Determine the [X, Y] coordinate at the center of the cell enclosing the given text.  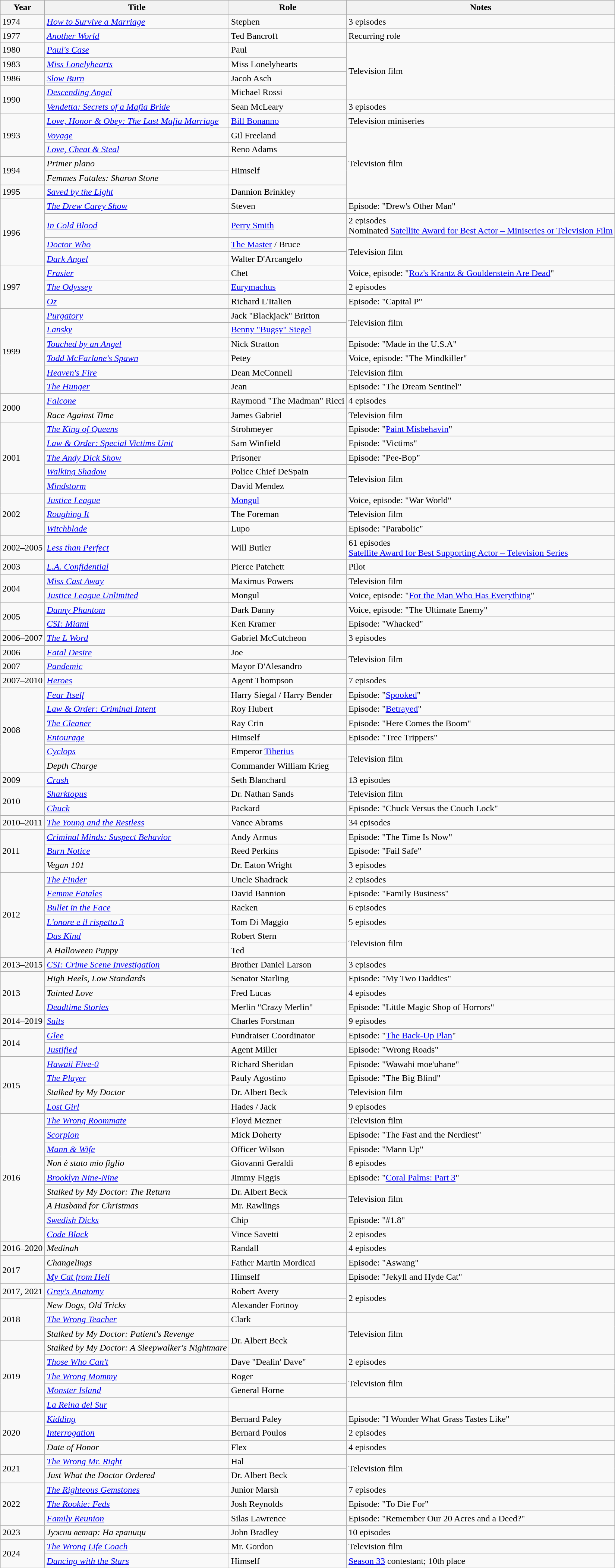
Mann & Wife [137, 1149]
Commander William Krieg [288, 766]
Falcone [137, 401]
Michael Rossi [288, 92]
Episode: "The Back-Up Plan" [480, 1035]
2019 [22, 1376]
Episode: "The Time Is Now" [480, 837]
2007 [22, 667]
Sharktopus [137, 794]
1977 [22, 36]
2014–2019 [22, 1021]
2022 [22, 1504]
Episode: "Wrong Roads" [480, 1050]
1990 [22, 100]
The Wrong Mr. Right [137, 1461]
Fatal Desire [137, 652]
2013 [22, 993]
10 episodes [480, 1532]
Frasier [137, 273]
2016 [22, 1178]
Justice League Unlimited [137, 595]
Brother Daniel Larson [288, 965]
Stalked by My Doctor: The Return [137, 1192]
2006–2007 [22, 638]
2024 [22, 1553]
Race Against Time [137, 415]
Sean McLeary [288, 107]
1980 [22, 50]
Episode: "Coral Palms: Part 3" [480, 1177]
Floyd Mezner [288, 1121]
Episode: "Fail Safe" [480, 851]
A Halloween Puppy [137, 950]
Mindstorm [137, 486]
Roy Hubert [288, 709]
Agent Thompson [288, 681]
Voice, episode: "Roz's Krantz & Gouldenstein Are Dead" [480, 273]
The Wrong Teacher [137, 1319]
Descending Angel [137, 92]
Gil Freeland [288, 135]
2002 [22, 514]
2011 [22, 851]
Episode: "My Two Daddies" [480, 979]
Robert Avery [288, 1291]
Јужни ветар: На граници [137, 1532]
Jimmy Figgis [288, 1177]
My Cat from Hell [137, 1277]
Recurring role [480, 36]
Jacob Asch [288, 78]
2010–2011 [22, 822]
Pierce Patchett [288, 567]
Episode: "Mann Up" [480, 1149]
Alexander Fortnoy [288, 1305]
Slow Burn [137, 78]
Episode: "Paint Misbehavin" [480, 429]
Dr. Nathan Sands [288, 794]
A Husband for Christmas [137, 1206]
Crash [137, 780]
Episode: "Whacked" [480, 624]
2016–2020 [22, 1248]
2007–2010 [22, 681]
Dark Angel [137, 259]
Silas Lawrence [288, 1518]
Episode: "Spooked" [480, 695]
Year [22, 7]
Seth Blanchard [288, 780]
Hades / Jack [288, 1107]
Fear Itself [137, 695]
The Cleaner [137, 723]
Episode: "To Die For" [480, 1504]
Uncle Shadrack [288, 879]
Reed Perkins [288, 851]
The Finder [137, 879]
2 episodesNominated Satellite Award for Best Actor – Miniseries or Television Film [480, 225]
Episode: "Pee-Bop" [480, 458]
Maximus Powers [288, 581]
Title [137, 7]
6 episodes [480, 908]
The Wrong Mommy [137, 1376]
Richard L'Italien [288, 301]
Vance Abrams [288, 822]
Episode: "Family Business" [480, 894]
2012 [22, 915]
New Dogs, Old Tricks [137, 1305]
Eurymachus [288, 287]
Fundraiser Coordinator [288, 1035]
Scorpion [137, 1135]
The Foreman [288, 514]
How to Survive a Marriage [137, 22]
Witchblade [137, 529]
Nick Stratton [288, 344]
Josh Reynolds [288, 1504]
2015 [22, 1085]
Season 33 contestant; 10th place [480, 1561]
Episode: "Tree Trippers" [480, 737]
1983 [22, 64]
Episode: "Drew's Other Man" [480, 206]
Bernard Poulos [288, 1433]
Petey [288, 358]
Ted Bancroft [288, 36]
Voyage [137, 135]
2003 [22, 567]
Femmes Fatales: Sharon Stone [137, 178]
Paul [288, 50]
Burn Notice [137, 851]
The Wrong Roommate [137, 1121]
Roughing It [137, 514]
The Young and the Restless [137, 822]
61 episodesSatellite Award for Best Supporting Actor – Television Series [480, 548]
8 episodes [480, 1163]
Femme Fatales [137, 894]
David Bannion [288, 894]
Non è stato mio figlio [137, 1163]
1999 [22, 351]
Purgatory [137, 316]
Raymond "The Madman" Ricci [288, 401]
Just What the Doctor Ordered [137, 1476]
Episode: "#1.8" [480, 1220]
2017 [22, 1270]
Packard [288, 808]
CSI: Miami [137, 624]
Das Kind [137, 936]
Ted [288, 950]
Bill Bonanno [288, 121]
Perry Smith [288, 225]
Monster Island [137, 1390]
Tainted Love [137, 993]
General Horne [288, 1390]
The Andy Dick Show [137, 458]
Merlin "Crazy Merlin" [288, 1007]
Chuck [137, 808]
Medinah [137, 1248]
Todd McFarlane's Spawn [137, 358]
Walking Shadow [137, 472]
Danny Phantom [137, 609]
Richard Sheridan [288, 1064]
Those Who Can't [137, 1362]
Stephen [288, 22]
Depth Charge [137, 766]
The Player [137, 1078]
Vince Savetti [288, 1234]
Officer Wilson [288, 1149]
Stalked by My Doctor: A Sleepwalker's Nightmare [137, 1348]
Strohmeyer [288, 429]
Brooklyn Nine-Nine [137, 1177]
Episode: "Little Magic Shop of Horrors" [480, 1007]
Charles Forstman [288, 1021]
Giovanni Geraldi [288, 1163]
Episode: "Chuck Versus the Couch Lock" [480, 808]
The L Word [137, 638]
Episode: "The Big Blind" [480, 1078]
Joe [288, 652]
Television miniseries [480, 121]
Episode: "Here Comes the Boom" [480, 723]
Lost Girl [137, 1107]
The Rookie: Feds [137, 1504]
Ken Kramer [288, 624]
In Cold Blood [137, 225]
Stalked by My Doctor [137, 1092]
Fred Lucas [288, 993]
Less than Perfect [137, 548]
Episode: "Wawahi moe'uhane" [480, 1064]
John Bradley [288, 1532]
Robert Stern [288, 936]
Ray Crin [288, 723]
Oz [137, 301]
Bullet in the Face [137, 908]
Jean [288, 386]
2014 [22, 1042]
2017, 2021 [22, 1291]
Deadtime Stories [137, 1007]
Benny "Bugsy" Siegel [288, 330]
Chet [288, 273]
Racken [288, 908]
2018 [22, 1319]
Tom Di Maggio [288, 922]
The Hunger [137, 386]
Reno Adams [288, 149]
La Reina del Sur [137, 1405]
Father Martin Mordicai [288, 1263]
The King of Queens [137, 429]
Dean McConnell [288, 372]
Agent Miller [288, 1050]
Hawaii Five-0 [137, 1064]
Police Chief DeSpain [288, 472]
1994 [22, 170]
34 episodes [480, 822]
Pauly Agostino [288, 1078]
Jack "Blackjack" Britton [288, 316]
L'onore e il rispetto 3 [137, 922]
Notes [480, 7]
2020 [22, 1433]
Episode: "The Fast and the Nerdiest" [480, 1135]
Junior Marsh [288, 1490]
2008 [22, 730]
CSI: Crime Scene Investigation [137, 965]
Dannion Brinkley [288, 192]
Sam Winfield [288, 443]
Changelings [137, 1263]
Entourage [137, 737]
Dark Danny [288, 609]
Saved by the Light [137, 192]
Dr. Eaton Wright [288, 865]
Prisoner [288, 458]
Steven [288, 206]
Episode: "Betrayed" [480, 709]
Hal [288, 1461]
2004 [22, 588]
Mick Doherty [288, 1135]
The Righteous Gemstones [137, 1490]
Senator Starling [288, 979]
Miss Cast Away [137, 581]
1986 [22, 78]
Voice, episode: "War World" [480, 500]
Episode: "Victims" [480, 443]
Heroes [137, 681]
Flex [288, 1447]
Doctor Who [137, 245]
Vegan 101 [137, 865]
2005 [22, 617]
Touched by an Angel [137, 344]
Heaven's Fire [137, 372]
Voice, episode: "For the Man Who Has Everything" [480, 595]
Lansky [137, 330]
Episode: "Made in the U.S.A" [480, 344]
1995 [22, 192]
Vendetta: Secrets of a Mafia Bride [137, 107]
Episode: "Remember Our 20 Acres and a Deed?" [480, 1518]
Lupo [288, 529]
Role [288, 7]
The Odyssey [137, 287]
Episode: "Capital P" [480, 301]
Andy Armus [288, 837]
Episode: "The Dream Sentinel" [480, 386]
Love, Honor & Obey: The Last Mafia Marriage [137, 121]
Glee [137, 1035]
Pilot [480, 567]
Emperor Tiberius [288, 752]
Code Black [137, 1234]
2009 [22, 780]
Bernard Paley [288, 1419]
Episode: "Parabolic" [480, 529]
Mr. Gordon [288, 1546]
2023 [22, 1532]
Mayor D'Alesandro [288, 667]
2002–2005 [22, 548]
Gabriel McCutcheon [288, 638]
Clark [288, 1319]
Pandemic [137, 667]
2010 [22, 801]
1974 [22, 22]
Will Butler [288, 548]
Primer plano [137, 163]
Suits [137, 1021]
The Wrong Life Coach [137, 1546]
Love, Cheat & Steal [137, 149]
Kidding [137, 1419]
Cyclops [137, 752]
2001 [22, 458]
Family Reunion [137, 1518]
2006 [22, 652]
Law & Order: Special Victims Unit [137, 443]
1993 [22, 135]
Paul's Case [137, 50]
1996 [22, 233]
Interrogation [137, 1433]
James Gabriel [288, 415]
2013–2015 [22, 965]
Justified [137, 1050]
2021 [22, 1468]
Dave "Dealin' Dave" [288, 1362]
Walter D'Arcangelo [288, 259]
5 episodes [480, 922]
Randall [288, 1248]
Mr. Rawlings [288, 1206]
1997 [22, 287]
Another World [137, 36]
Chip [288, 1220]
The Drew Carey Show [137, 206]
Swedish Dicks [137, 1220]
Dancing with the Stars [137, 1561]
Harry Siegal / Harry Bender [288, 695]
High Heels, Low Standards [137, 979]
Voice, episode: "The Mindkiller" [480, 358]
David Mendez [288, 486]
L.A. Confidential [137, 567]
Grey's Anatomy [137, 1291]
Episode: "I Wonder What Grass Tastes Like" [480, 1419]
Roger [288, 1376]
Episode: "Aswang" [480, 1263]
Date of Honor [137, 1447]
13 episodes [480, 780]
Stalked by My Doctor: Patient's Revenge [137, 1333]
Criminal Minds: Suspect Behavior [137, 837]
2000 [22, 408]
Law & Order: Criminal Intent [137, 709]
Justice League [137, 500]
Voice, episode: "The Ultimate Enemy" [480, 609]
The Master / Bruce [288, 245]
Episode: "Jekyll and Hyde Cat" [480, 1277]
